Pinpoint the cell where the given text exists, returning its [X, Y] midpoint coordinate. 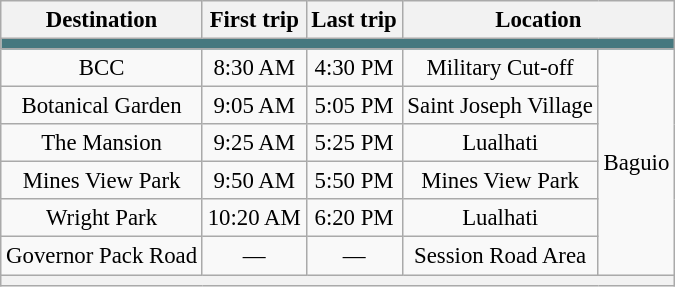
5:25 PM [354, 143]
BCC [102, 68]
First trip [254, 20]
5:05 PM [354, 106]
9:05 AM [254, 106]
Last trip [354, 20]
Wright Park [102, 219]
Location [538, 20]
Governor Pack Road [102, 256]
6:20 PM [354, 219]
Botanical Garden [102, 106]
Baguio [636, 162]
Saint Joseph Village [500, 106]
Session Road Area [500, 256]
8:30 AM [254, 68]
5:50 PM [354, 181]
4:30 PM [354, 68]
10:20 AM [254, 219]
The Mansion [102, 143]
9:50 AM [254, 181]
Military Cut-off [500, 68]
9:25 AM [254, 143]
Destination [102, 20]
